Pinpoint the cell where the given text exists, returning its [x, y] midpoint coordinate. 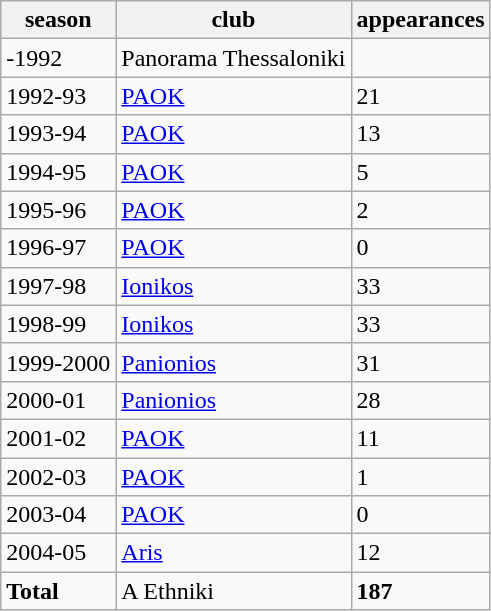
Total [58, 591]
1997-98 [58, 286]
28 [420, 400]
1994-95 [58, 172]
13 [420, 134]
-1992 [58, 58]
Aris [234, 553]
club [234, 20]
season [58, 20]
Panorama Thessaloniki [234, 58]
1999-2000 [58, 362]
21 [420, 96]
1992-93 [58, 96]
A Ethniki [234, 591]
1 [420, 477]
5 [420, 172]
1995-96 [58, 210]
12 [420, 553]
2004-05 [58, 553]
2000-01 [58, 400]
1993-94 [58, 134]
2 [420, 210]
187 [420, 591]
11 [420, 438]
appearances [420, 20]
1998-99 [58, 324]
2001-02 [58, 438]
31 [420, 362]
2002-03 [58, 477]
2003-04 [58, 515]
1996-97 [58, 248]
